Provide the [X, Y] coordinate of the cell's center where the given text is located.  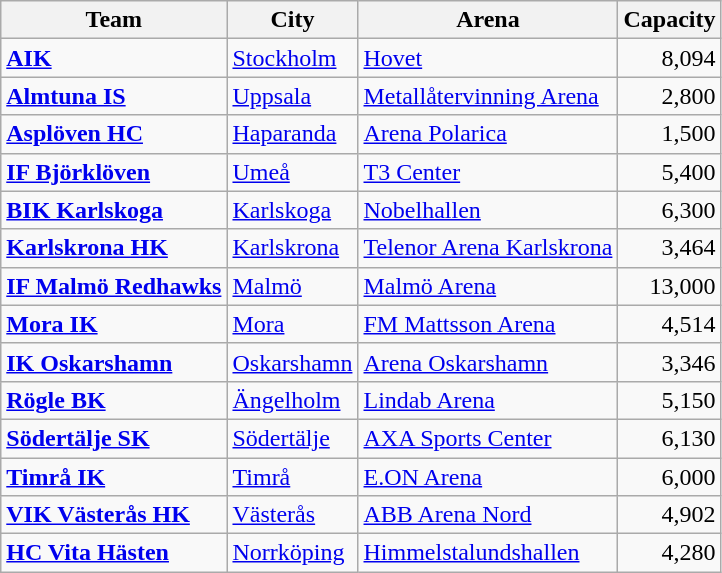
Timrå [292, 477]
Karlskoga [292, 210]
5,400 [670, 172]
13,000 [670, 286]
E.ON Arena [488, 477]
Haparanda [292, 134]
Karlskrona [292, 248]
Malmö Arena [488, 286]
Stockholm [292, 58]
Malmö [292, 286]
Rögle BK [114, 400]
Nobelhallen [488, 210]
2,800 [670, 96]
Arena Polarica [488, 134]
Oskarshamn [292, 362]
Norrköping [292, 553]
Mora [292, 324]
Södertälje SK [114, 438]
FM Mattsson Arena [488, 324]
Capacity [670, 20]
Västerås [292, 515]
VIK Västerås HK [114, 515]
AIK [114, 58]
Arena [488, 20]
3,464 [670, 248]
Ängelholm [292, 400]
Arena Oskarshamn [488, 362]
4,280 [670, 553]
Uppsala [292, 96]
Södertälje [292, 438]
ABB Arena Nord [488, 515]
Himmelstalundshallen [488, 553]
T3 Center [488, 172]
Karlskrona HK [114, 248]
IK Oskarshamn [114, 362]
IF Malmö Redhawks [114, 286]
Asplöven HC [114, 134]
4,902 [670, 515]
Telenor Arena Karlskrona [488, 248]
HC Vita Hästen [114, 553]
Team [114, 20]
IF Björklöven [114, 172]
Lindab Arena [488, 400]
Timrå IK [114, 477]
AXA Sports Center [488, 438]
1,500 [670, 134]
5,150 [670, 400]
3,346 [670, 362]
Metallåtervinning Arena [488, 96]
Hovet [488, 58]
City [292, 20]
6,300 [670, 210]
Almtuna IS [114, 96]
8,094 [670, 58]
4,514 [670, 324]
BIK Karlskoga [114, 210]
Mora IK [114, 324]
Umeå [292, 172]
6,000 [670, 477]
6,130 [670, 438]
